Detect which cell encompasses the target text, then output its [x, y] center coordinate. 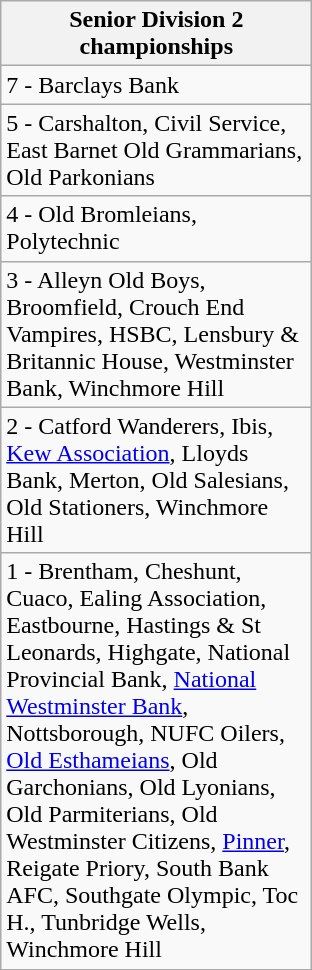
2 - Catford Wanderers, Ibis, Kew Association, Lloyds Bank, Merton, Old Salesians, Old Stationers, Winchmore Hill [156, 480]
Senior Division 2 championships [156, 34]
4 - Old Bromleians, Polytechnic [156, 228]
7 - Barclays Bank [156, 85]
5 - Carshalton, Civil Service, East Barnet Old Grammarians, Old Parkonians [156, 150]
3 - Alleyn Old Boys, Broomfield, Crouch End Vampires, HSBC, Lensbury & Britannic House, Westminster Bank, Winchmore Hill [156, 334]
